Identify which cell holds the provided text, then report its (x, y) central coordinate. 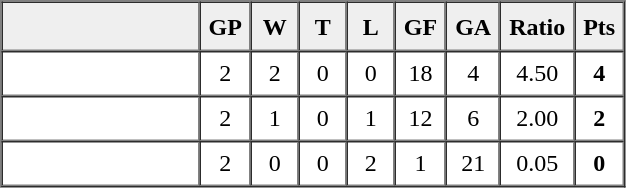
Pts (599, 27)
Ratio (537, 27)
4.50 (537, 74)
12 (420, 118)
GF (420, 27)
0.05 (537, 164)
21 (473, 164)
T (323, 27)
6 (473, 118)
L (371, 27)
GA (473, 27)
GP (226, 27)
2.00 (537, 118)
18 (420, 74)
W (275, 27)
